Search for the cell housing the specified text and yield its (X, Y) center coordinate. 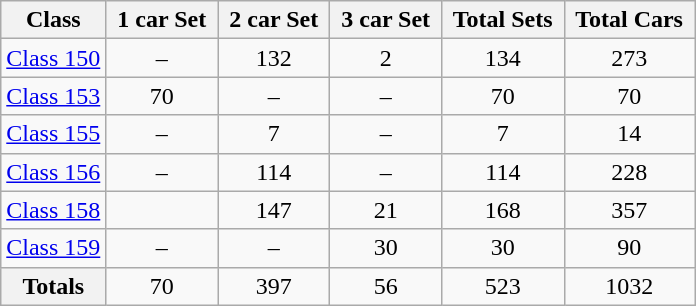
397 (274, 286)
Total Cars (629, 20)
134 (503, 58)
Class 158 (54, 210)
1 car Set (162, 20)
90 (629, 248)
132 (274, 58)
Class 159 (54, 248)
168 (503, 210)
2 (386, 58)
Totals (54, 286)
2 car Set (274, 20)
Class 153 (54, 96)
Class (54, 20)
Class 150 (54, 58)
228 (629, 172)
Class 156 (54, 172)
1032 (629, 286)
357 (629, 210)
Total Sets (503, 20)
523 (503, 286)
273 (629, 58)
Class 155 (54, 134)
147 (274, 210)
56 (386, 286)
3 car Set (386, 20)
14 (629, 134)
21 (386, 210)
